Scan for the cell matching the given text and deliver its (x, y) coordinate at center. 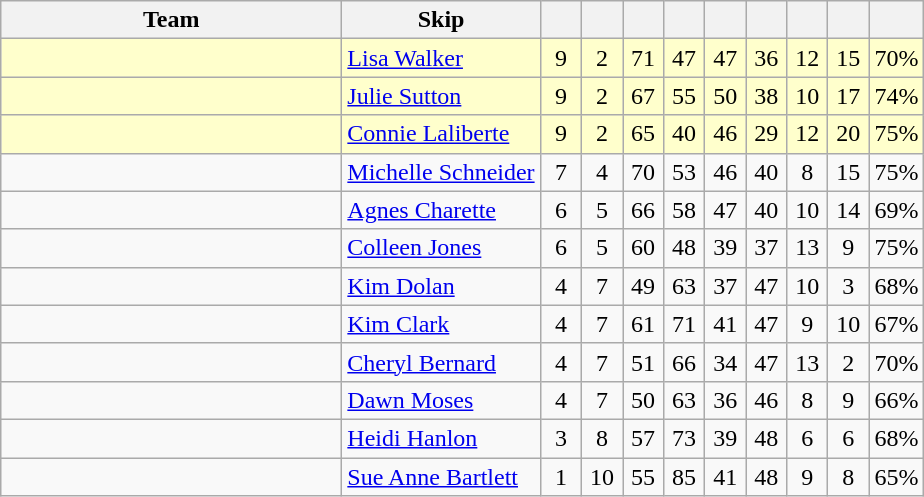
60 (642, 248)
Colleen Jones (442, 248)
65% (896, 477)
Connie Laliberte (442, 134)
14 (848, 210)
49 (642, 286)
66% (896, 400)
51 (642, 362)
Heidi Hanlon (442, 438)
Team (172, 20)
Sue Anne Bartlett (442, 477)
70 (642, 172)
61 (642, 324)
29 (766, 134)
Julie Sutton (442, 96)
Skip (442, 20)
57 (642, 438)
Agnes Charette (442, 210)
65 (642, 134)
58 (684, 210)
67% (896, 324)
Kim Clark (442, 324)
85 (684, 477)
Lisa Walker (442, 58)
17 (848, 96)
53 (684, 172)
73 (684, 438)
74% (896, 96)
Cheryl Bernard (442, 362)
1 (560, 477)
Dawn Moses (442, 400)
67 (642, 96)
Kim Dolan (442, 286)
38 (766, 96)
20 (848, 134)
Michelle Schneider (442, 172)
34 (726, 362)
69% (896, 210)
